Determine the [x, y] coordinate at the center of the cell enclosing the given text.  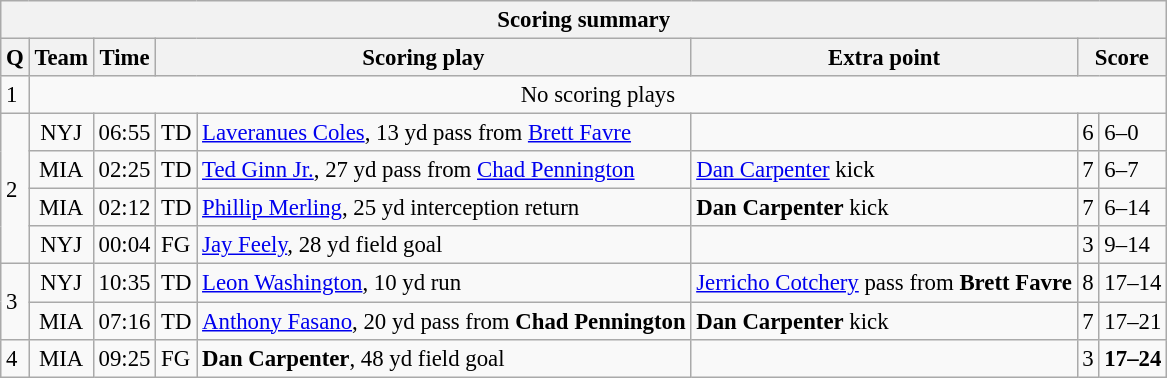
Extra point [884, 58]
1 [15, 95]
09:25 [124, 358]
6 [1088, 133]
9–14 [1133, 245]
Phillip Merling, 25 yd interception return [444, 208]
Q [15, 58]
Anthony Fasano, 20 yd pass from Chad Pennington [444, 321]
Jay Feely, 28 yd field goal [444, 245]
Dan Carpenter, 48 yd field goal [444, 358]
No scoring plays [598, 95]
4 [15, 358]
Scoring summary [584, 20]
06:55 [124, 133]
6–7 [1133, 170]
8 [1088, 283]
Jerricho Cotchery pass from Brett Favre [884, 283]
10:35 [124, 283]
07:16 [124, 321]
Leon Washington, 10 yd run [444, 283]
2 [15, 189]
17–24 [1133, 358]
Laveranues Coles, 13 yd pass from Brett Favre [444, 133]
Scoring play [424, 58]
Time [124, 58]
Score [1122, 58]
6–0 [1133, 133]
Team [61, 58]
17–14 [1133, 283]
02:25 [124, 170]
00:04 [124, 245]
6–14 [1133, 208]
17–21 [1133, 321]
02:12 [124, 208]
Ted Ginn Jr., 27 yd pass from Chad Pennington [444, 170]
